Pinpoint the cell where the given text exists, returning its (x, y) midpoint coordinate. 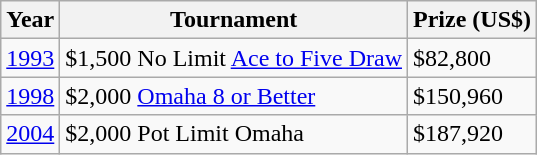
1998 (30, 96)
$2,000 Omaha 8 or Better (234, 96)
2004 (30, 134)
Prize (US$) (472, 20)
Tournament (234, 20)
$187,920 (472, 134)
$82,800 (472, 58)
$2,000 Pot Limit Omaha (234, 134)
$150,960 (472, 96)
$1,500 No Limit Ace to Five Draw (234, 58)
Year (30, 20)
1993 (30, 58)
